Extract the (X, Y) coordinate from the center of the cell holding the provided text.  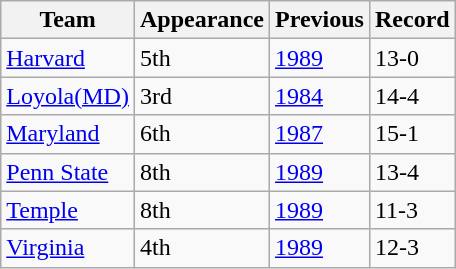
3rd (202, 96)
1987 (320, 134)
Maryland (68, 134)
Loyola(MD) (68, 96)
5th (202, 58)
Previous (320, 20)
Virginia (68, 248)
15-1 (412, 134)
11-3 (412, 210)
6th (202, 134)
4th (202, 248)
14-4 (412, 96)
Team (68, 20)
Record (412, 20)
13-4 (412, 172)
Temple (68, 210)
Appearance (202, 20)
Harvard (68, 58)
Penn State (68, 172)
13-0 (412, 58)
1984 (320, 96)
12-3 (412, 248)
